Return the (x, y) coordinate for the center point of the cell that contains the specified text.  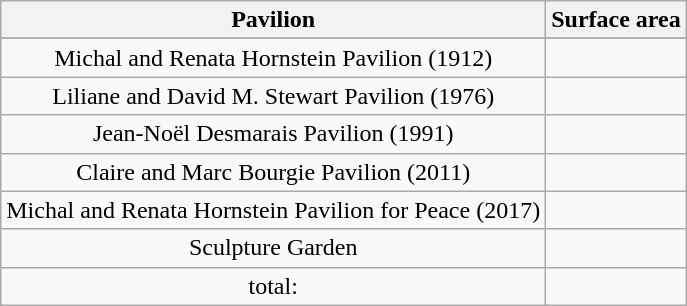
Surface area (616, 20)
Pavilion (274, 20)
Jean-Noël Desmarais Pavilion (1991) (274, 134)
Liliane and David M. Stewart Pavilion (1976) (274, 96)
Claire and Marc Bourgie Pavilion (2011) (274, 172)
Michal and Renata Hornstein Pavilion (1912) (274, 58)
Sculpture Garden (274, 248)
total: (274, 286)
Michal and Renata Hornstein Pavilion for Peace (2017) (274, 210)
